Provide the (x, y) coordinate of the cell's center where the given text is located.  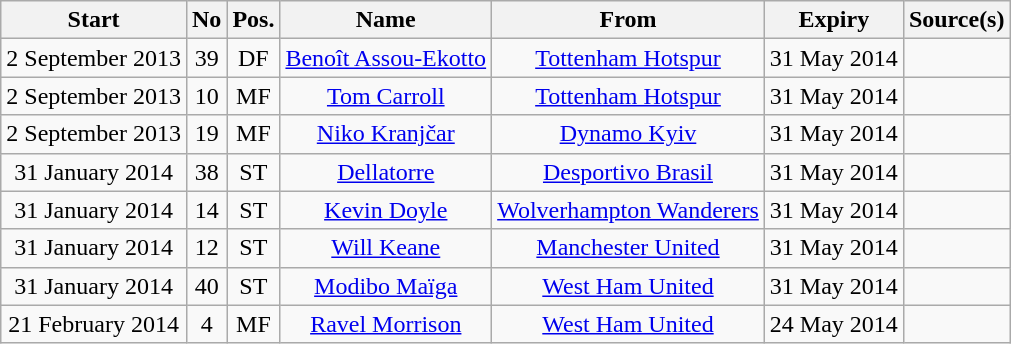
Tom Carroll (386, 96)
Niko Kranjčar (386, 134)
Wolverhampton Wanderers (628, 210)
38 (206, 172)
Dynamo Kyiv (628, 134)
Manchester United (628, 248)
Expiry (834, 20)
Ravel Morrison (386, 324)
19 (206, 134)
24 May 2014 (834, 324)
Name (386, 20)
DF (254, 58)
14 (206, 210)
Kevin Doyle (386, 210)
From (628, 20)
Source(s) (956, 20)
Will Keane (386, 248)
10 (206, 96)
Start (94, 20)
39 (206, 58)
12 (206, 248)
Benoît Assou-Ekotto (386, 58)
4 (206, 324)
Pos. (254, 20)
40 (206, 286)
Modibo Maïga (386, 286)
Desportivo Brasil (628, 172)
Dellatorre (386, 172)
No (206, 20)
21 February 2014 (94, 324)
